Provide the (x, y) coordinate of the cell's center where the given text is located.  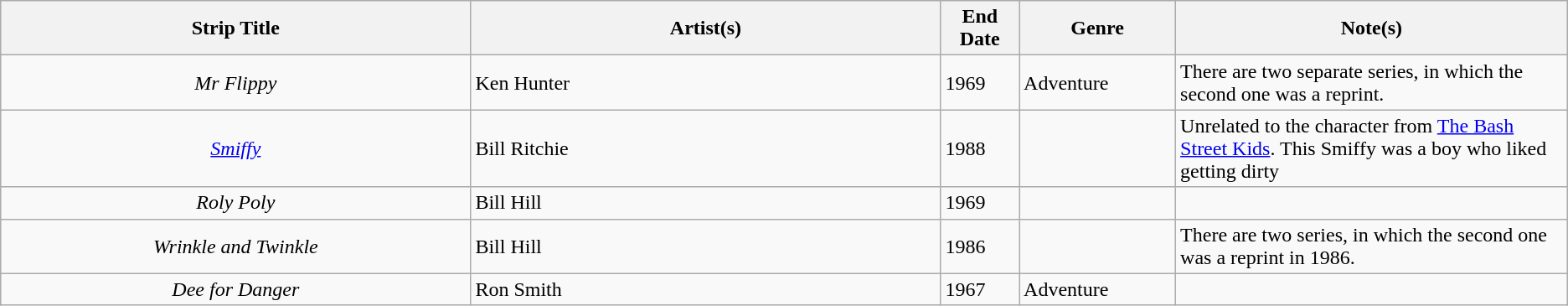
1986 (980, 246)
Ron Smith (705, 289)
Wrinkle and Twinkle (236, 246)
Unrelated to the character from The Bash Street Kids. This Smiffy was a boy who liked getting dirty (1372, 148)
Dee for Danger (236, 289)
1967 (980, 289)
Roly Poly (236, 203)
Genre (1097, 29)
Mr Flippy (236, 82)
Artist(s) (705, 29)
There are two series, in which the second one was a reprint in 1986. (1372, 246)
Strip Title (236, 29)
There are two separate series, in which the second one was a reprint. (1372, 82)
Note(s) (1372, 29)
Smiffy (236, 148)
1988 (980, 148)
End Date (980, 29)
Bill Ritchie (705, 148)
Ken Hunter (705, 82)
